Return [X, Y] of the center of cell containing provided text 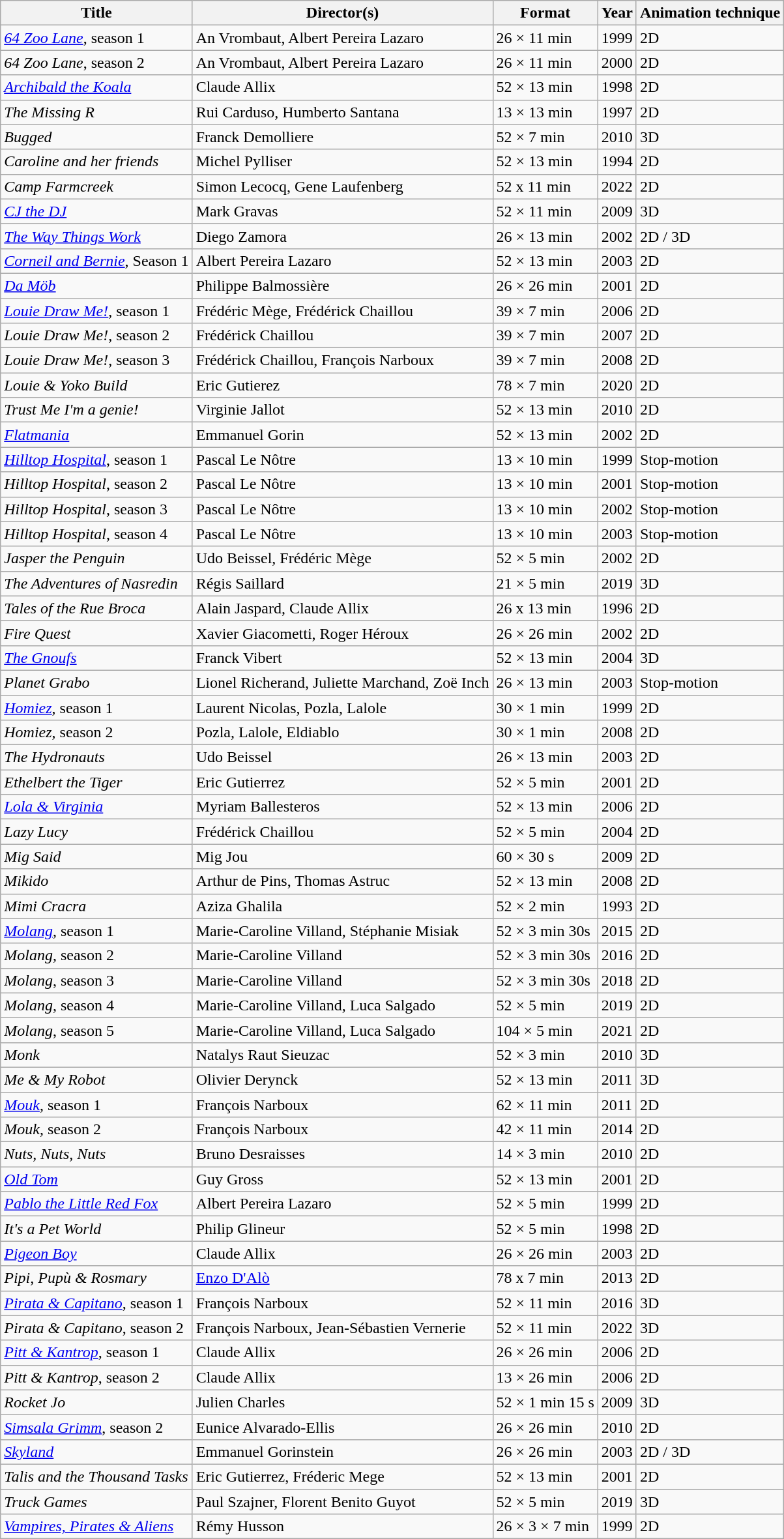
Bugged [96, 137]
62 × 11 min [545, 1105]
Talis and the Thousand Tasks [96, 1476]
2007 [617, 336]
Philip Glineur [343, 1229]
The Missing R [96, 112]
Mig Said [96, 857]
Mouk, season 2 [96, 1130]
2014 [617, 1130]
Udo Beissel, Frédéric Mège [343, 559]
The Way Things Work [96, 236]
Emmanuel Gorinstein [343, 1452]
Homiez, season 1 [96, 707]
Lazy Lucy [96, 832]
Ethelbert the Tiger [96, 782]
Fire Quest [96, 633]
13 × 26 min [545, 1377]
64 Zoo Lane, season 2 [96, 63]
Simon Lecocq, Gene Laufenberg [343, 186]
It's a Pet World [96, 1229]
Diego Zamora [343, 236]
Mig Jou [343, 857]
26 × 3 × 7 min [545, 1527]
Pitt & Kantrop, season 1 [96, 1353]
Lionel Richerand, Juliette Marchand, Zoë Inch [343, 682]
Format [545, 13]
Pablo the Little Red Fox [96, 1204]
14 × 3 min [545, 1154]
Molang, season 2 [96, 956]
2000 [617, 63]
52 × 2 min [545, 906]
Planet Grabo [96, 682]
Aziza Ghalila [343, 906]
Rui Carduso, Humberto Santana [343, 112]
1996 [617, 608]
Trust Me I'm a genie! [96, 410]
Archibald the Koala [96, 87]
Mikido [96, 881]
Régis Saillard [343, 583]
Me & My Robot [96, 1079]
Michel Pylliser [343, 162]
The Hydronauts [96, 757]
Guy Gross [343, 1179]
Bruno Desraisses [343, 1154]
Pirata & Capitano, season 2 [96, 1328]
Tales of the Rue Broca [96, 608]
Old Tom [96, 1179]
26 x 13 min [545, 608]
Pigeon Boy [96, 1253]
Skyland [96, 1452]
CJ the DJ [96, 211]
2018 [617, 980]
Simsala Grimm, season 2 [96, 1427]
Franck Demolliere [343, 137]
64 Zoo Lane, season 1 [96, 38]
Louie & Yoko Build [96, 385]
Natalys Raut Sieuzac [343, 1055]
Rémy Husson [343, 1527]
Philippe Balmossière [343, 286]
42 × 11 min [545, 1130]
Mark Gravas [343, 211]
Louie Draw Me!, season 3 [96, 360]
Emmanuel Gorin [343, 435]
Molang, season 1 [96, 931]
Vampires, Pirates & Aliens [96, 1527]
Eric Gutierrez, Fréderic Mege [343, 1476]
Paul Szajner, Florent Benito Guyot [343, 1501]
Pipi, Pupù & Rosmary [96, 1278]
Flatmania [96, 435]
2013 [617, 1278]
Molang, season 5 [96, 1030]
Hilltop Hospital, season 2 [96, 484]
Director(s) [343, 13]
The Gnoufs [96, 658]
Jasper the Penguin [96, 559]
Myriam Ballesteros [343, 807]
Eunice Alvarado-Ellis [343, 1427]
Alain Jaspard, Claude Allix [343, 608]
Corneil and Bernie, Season 1 [96, 261]
Frédéric Mège, Frédérick Chaillou [343, 311]
Title [96, 13]
104 × 5 min [545, 1030]
Virginie Jallot [343, 410]
1997 [617, 112]
Eric Gutierrez [343, 782]
Pozla, Lalole, Eldiablo [343, 733]
Nuts, Nuts, Nuts [96, 1154]
2021 [617, 1030]
2015 [617, 931]
Enzo D'Alò [343, 1278]
Laurent Nicolas, Pozla, Lalole [343, 707]
Homiez, season 2 [96, 733]
Olivier Derynck [343, 1079]
Camp Farmcreek [96, 186]
52 × 7 min [545, 137]
Marie-Caroline Villand, Stéphanie Misiak [343, 931]
Lola & Virginia [96, 807]
52 × 1 min 15 s [545, 1402]
Animation technique [710, 13]
52 x 11 min [545, 186]
Udo Beissel [343, 757]
Louie Draw Me!, season 1 [96, 311]
Da Möb [96, 286]
13 × 13 min [545, 112]
2020 [617, 385]
The Adventures of Nasredin [96, 583]
Molang, season 3 [96, 980]
Molang, season 4 [96, 1005]
1993 [617, 906]
78 × 7 min [545, 385]
78 x 7 min [545, 1278]
Truck Games [96, 1501]
Rocket Jo [96, 1402]
François Narboux, Jean-Sébastien Vernerie [343, 1328]
Arthur de Pins, Thomas Astruc [343, 881]
Hilltop Hospital, season 4 [96, 534]
Pitt & Kantrop, season 2 [96, 1377]
Pirata & Capitano, season 1 [96, 1303]
Eric Gutierez [343, 385]
Hilltop Hospital, season 1 [96, 460]
Monk [96, 1055]
Mouk, season 1 [96, 1105]
Hilltop Hospital, season 3 [96, 509]
Mimi Cracra [96, 906]
Franck Vibert [343, 658]
Louie Draw Me!, season 2 [96, 336]
1994 [617, 162]
Julien Charles [343, 1402]
21 × 5 min [545, 583]
Frédérick Chaillou, François Narboux [343, 360]
Xavier Giacometti, Roger Héroux [343, 633]
60 × 30 s [545, 857]
52 × 3 min [545, 1055]
Caroline and her friends [96, 162]
Year [617, 13]
